Capture the cell that displays the provided text and extract its [X, Y] central coordinate. 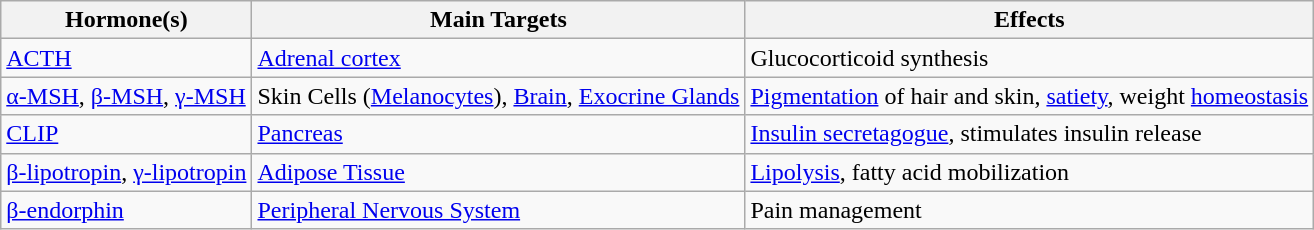
Pigmentation of hair and skin, satiety, weight homeostasis [1030, 96]
Skin Cells (Melanocytes), Brain, Exocrine Glands [498, 96]
Adipose Tissue [498, 172]
β-endorphin [126, 210]
Pancreas [498, 134]
CLIP [126, 134]
ACTH [126, 58]
Lipolysis, fatty acid mobilization [1030, 172]
Main Targets [498, 20]
α-MSH, β-MSH, γ-MSH [126, 96]
Insulin secretagogue, stimulates insulin release [1030, 134]
β-lipotropin, γ-lipotropin [126, 172]
Pain management [1030, 210]
Glucocorticoid synthesis [1030, 58]
Hormone(s) [126, 20]
Peripheral Nervous System [498, 210]
Effects [1030, 20]
Adrenal cortex [498, 58]
